Provide the [x, y] coordinate of the cell's center where the given text is located.  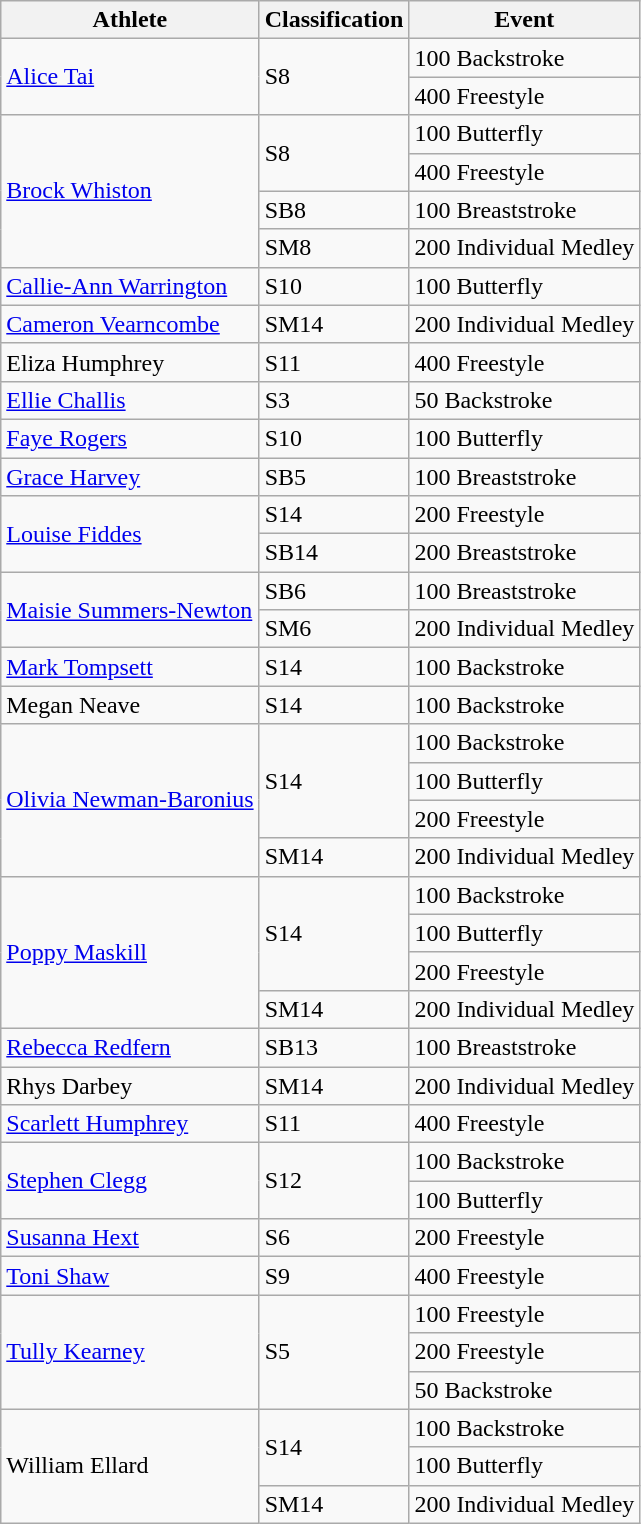
Louise Fiddes [130, 534]
Mark Tompsett [130, 667]
Rebecca Redfern [130, 1047]
Tully Kearney [130, 1352]
William Ellard [130, 1466]
S9 [334, 1276]
Olivia Newman-Baronius [130, 800]
S5 [334, 1352]
SB8 [334, 210]
Cameron Vearncombe [130, 324]
SM8 [334, 248]
Poppy Maskill [130, 952]
SB6 [334, 591]
100 Freestyle [524, 1314]
SM6 [334, 629]
Maisie Summers-Newton [130, 610]
SB5 [334, 477]
Faye Rogers [130, 438]
Toni Shaw [130, 1276]
SB14 [334, 553]
Rhys Darbey [130, 1085]
Susanna Hext [130, 1238]
Alice Tai [130, 77]
S6 [334, 1238]
Stephen Clegg [130, 1181]
Classification [334, 20]
S3 [334, 400]
Event [524, 20]
Callie-Ann Warrington [130, 286]
Eliza Humphrey [130, 362]
S12 [334, 1181]
200 Breaststroke [524, 553]
Ellie Challis [130, 400]
SB13 [334, 1047]
Brock Whiston [130, 191]
Megan Neave [130, 705]
Scarlett Humphrey [130, 1124]
Athlete [130, 20]
Grace Harvey [130, 477]
